Return [x, y] of the center of cell containing provided text 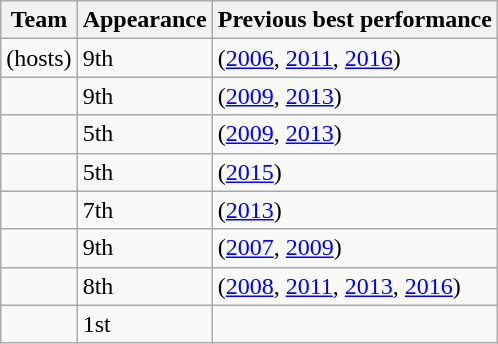
1st [144, 324]
Appearance [144, 20]
(2013) [354, 210]
Previous best performance [354, 20]
(2008, 2011, 2013, 2016) [354, 286]
7th [144, 210]
8th [144, 286]
(2006, 2011, 2016) [354, 58]
(2015) [354, 172]
Team [39, 20]
(hosts) [39, 58]
(2007, 2009) [354, 248]
